Return the (x, y) coordinate for the center point of the cell that contains the specified text.  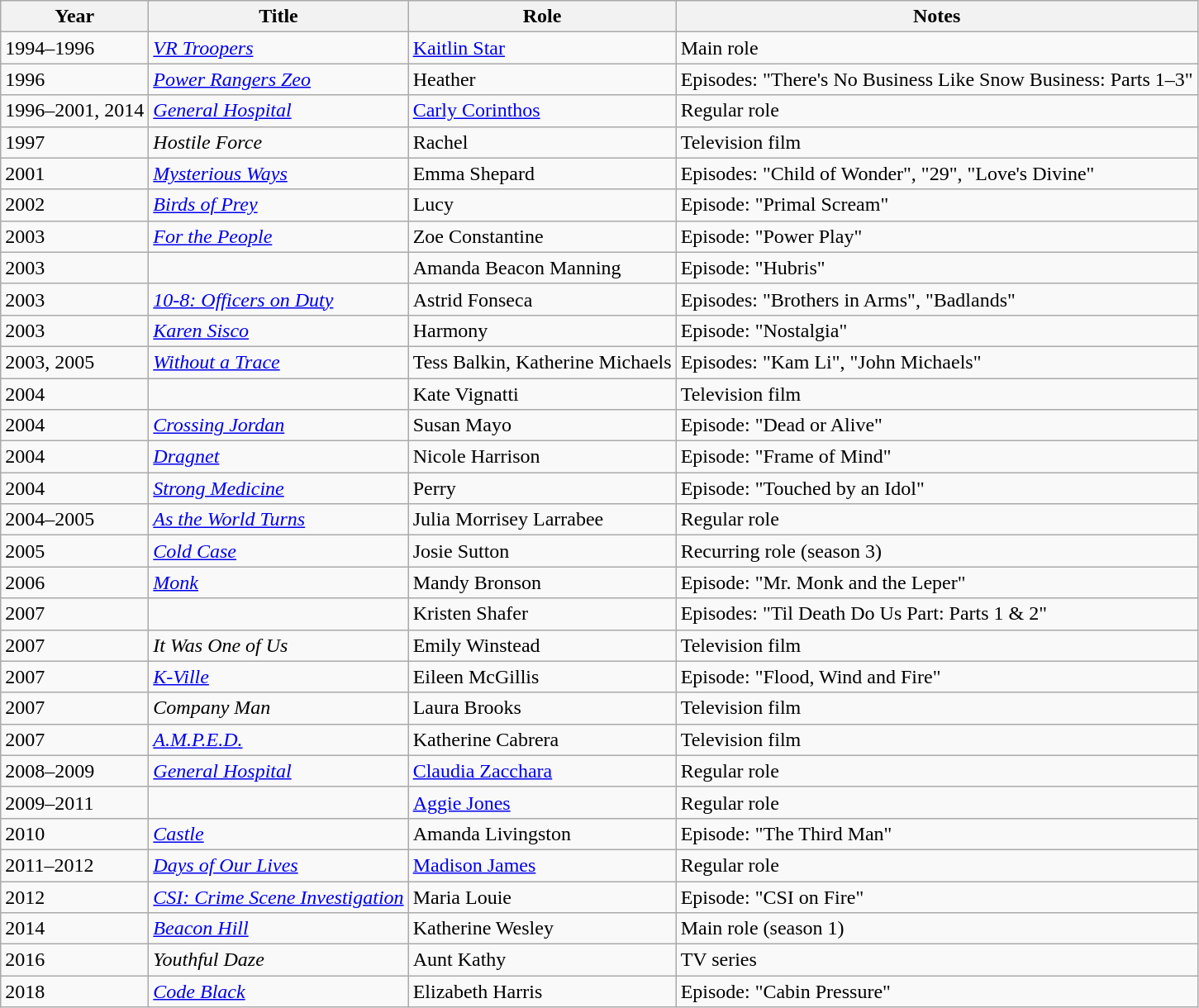
Aggie Jones (542, 802)
Episode: "Hubris" (937, 268)
Episodes: "Child of Wonder", "29", "Love's Divine" (937, 174)
Episode: "The Third Man" (937, 834)
Monk (278, 582)
Amanda Livingston (542, 834)
Susan Mayo (542, 426)
Cold Case (278, 551)
As the World Turns (278, 520)
Kaitlin Star (542, 48)
Episodes: "Brothers in Arms", "Badlands" (937, 299)
2018 (74, 991)
CSI: Crime Scene Investigation (278, 896)
2012 (74, 896)
10-8: Officers on Duty (278, 299)
Josie Sutton (542, 551)
Mysterious Ways (278, 174)
Days of Our Lives (278, 865)
Strong Medicine (278, 488)
2004–2005 (74, 520)
Year (74, 17)
Main role (season 1) (937, 929)
2001 (74, 174)
Episode: "Frame of Mind" (937, 457)
TV series (937, 960)
Madison James (542, 865)
1996–2001, 2014 (74, 111)
Karen Sisco (278, 330)
Kristen Shafer (542, 614)
2010 (74, 834)
Heather (542, 79)
A.M.P.E.D. (278, 739)
Episodes: "Til Death Do Us Part: Parts 1 & 2" (937, 614)
Elizabeth Harris (542, 991)
Emma Shepard (542, 174)
Without a Trace (278, 362)
K-Ville (278, 677)
1996 (74, 79)
Company Man (278, 708)
Episode: "Cabin Pressure" (937, 991)
Episode: "Mr. Monk and the Leper" (937, 582)
Episode: "Flood, Wind and Fire" (937, 677)
Hostile Force (278, 142)
Crossing Jordan (278, 426)
1994–1996 (74, 48)
Julia Morrisey Larrabee (542, 520)
2002 (74, 205)
2009–2011 (74, 802)
Power Rangers Zeo (278, 79)
Castle (278, 834)
Perry (542, 488)
Birds of Prey (278, 205)
Maria Louie (542, 896)
Code Black (278, 991)
Claudia Zacchara (542, 771)
2014 (74, 929)
Mandy Bronson (542, 582)
Recurring role (season 3) (937, 551)
Katherine Cabrera (542, 739)
VR Troopers (278, 48)
2005 (74, 551)
Episodes: "There's No Business Like Snow Business: Parts 1–3" (937, 79)
Eileen McGillis (542, 677)
Episode: "Primal Scream" (937, 205)
Nicole Harrison (542, 457)
Carly Corinthos (542, 111)
Amanda Beacon Manning (542, 268)
Harmony (542, 330)
Tess Balkin, Katherine Michaels (542, 362)
2016 (74, 960)
Beacon Hill (278, 929)
2003, 2005 (74, 362)
Katherine Wesley (542, 929)
For the People (278, 236)
Zoe Constantine (542, 236)
2011–2012 (74, 865)
Episode: "Nostalgia" (937, 330)
Youthful Daze (278, 960)
2006 (74, 582)
Main role (937, 48)
2008–2009 (74, 771)
Episode: "CSI on Fire" (937, 896)
Astrid Fonseca (542, 299)
Laura Brooks (542, 708)
Emily Winstead (542, 645)
Episode: "Touched by an Idol" (937, 488)
Lucy (542, 205)
Episodes: "Kam Li", "John Michaels" (937, 362)
Episode: "Power Play" (937, 236)
Title (278, 17)
Aunt Kathy (542, 960)
Notes (937, 17)
Role (542, 17)
1997 (74, 142)
Dragnet (278, 457)
Episode: "Dead or Alive" (937, 426)
Kate Vignatti (542, 394)
It Was One of Us (278, 645)
Rachel (542, 142)
